Return the [x, y] coordinate for the center point of the cell that contains the specified text.  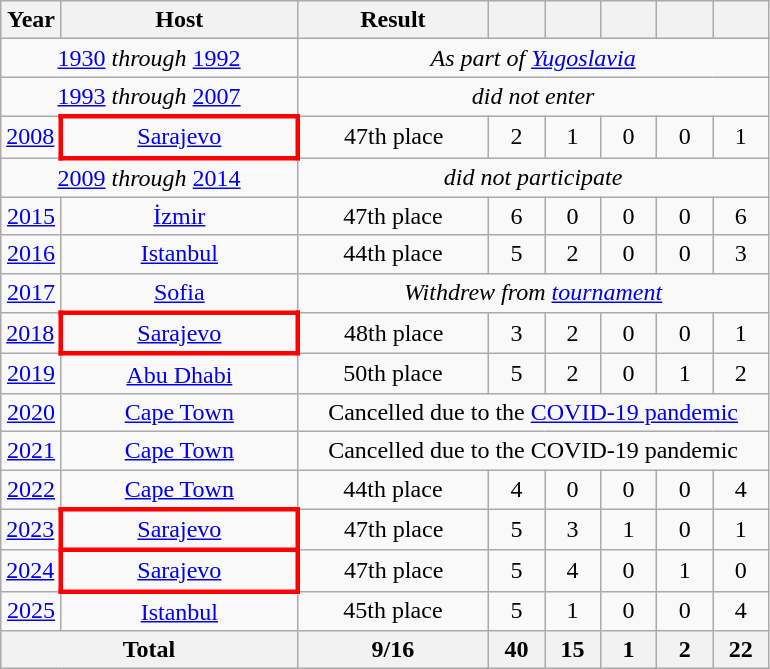
40 [516, 650]
Host [179, 20]
2019 [32, 374]
2018 [32, 334]
9/16 [392, 650]
Withdrew from tournament [532, 293]
As part of Yugoslavia [532, 58]
2025 [32, 611]
50th place [392, 374]
Abu Dhabi [179, 374]
1930 through 1992 [150, 58]
Result [392, 20]
1993 through 2007 [150, 97]
İzmir [179, 216]
2017 [32, 293]
2021 [32, 450]
2024 [32, 570]
22 [741, 650]
45th place [392, 611]
2009 through 2014 [150, 178]
2015 [32, 216]
Sofia [179, 293]
48th place [392, 334]
2023 [32, 530]
15 [572, 650]
2016 [32, 254]
2022 [32, 490]
Total [150, 650]
2008 [32, 136]
did not participate [532, 178]
2020 [32, 412]
did not enter [532, 97]
Year [32, 20]
